Identify which cell holds the provided text, then report its (x, y) central coordinate. 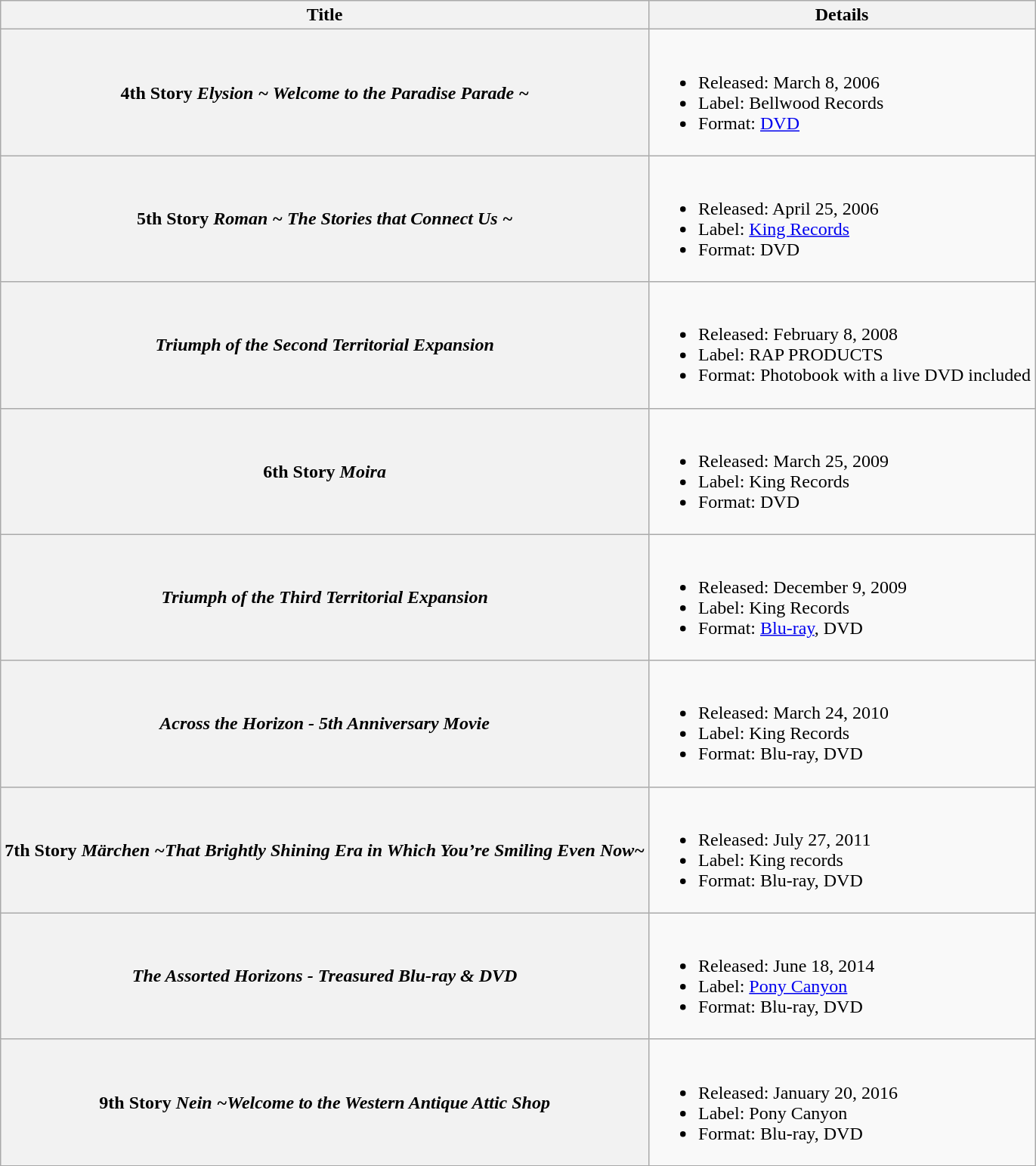
5th Story Roman ~ The Stories that Connect Us ~ (325, 219)
Details (842, 15)
Released: June 18, 2014Label: Pony CanyonFormat: Blu-ray, DVD (842, 976)
The Assorted Horizons - Treasured Blu-ray & DVD (325, 976)
Released: April 25, 2006Label: King RecordsFormat: DVD (842, 219)
6th Story Moira (325, 472)
Title (325, 15)
9th Story Nein ~Welcome to the Western Antique Attic Shop (325, 1102)
Released: March 8, 2006Label: Bellwood RecordsFormat: DVD (842, 92)
Across the Horizon - 5th Anniversary Movie (325, 724)
4th Story Elysion ~ Welcome to the Paradise Parade ~ (325, 92)
Triumph of the Second Territorial Expansion (325, 345)
Released: July 27, 2011Label: King recordsFormat: Blu-ray, DVD (842, 849)
Released: February 8, 2008Label: RAP PRODUCTSFormat: Photobook with a live DVD included (842, 345)
7th Story Märchen ~That Brightly Shining Era in Which You’re Smiling Even Now~ (325, 849)
Released: December 9, 2009Label: King RecordsFormat: Blu-ray, DVD (842, 597)
Released: January 20, 2016Label: Pony CanyonFormat: Blu-ray, DVD (842, 1102)
Released: March 25, 2009Label: King RecordsFormat: DVD (842, 472)
Released: March 24, 2010Label: King RecordsFormat: Blu-ray, DVD (842, 724)
Triumph of the Third Territorial Expansion (325, 597)
